Provide the (X, Y) coordinate of the cell's center where the given text is located.  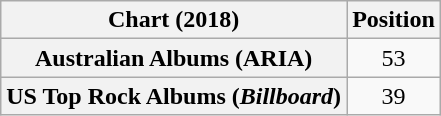
Australian Albums (ARIA) (174, 58)
39 (394, 96)
US Top Rock Albums (Billboard) (174, 96)
Position (394, 20)
Chart (2018) (174, 20)
53 (394, 58)
